For the text-containing cell, return its midpoint in (X, Y) coordinate format. 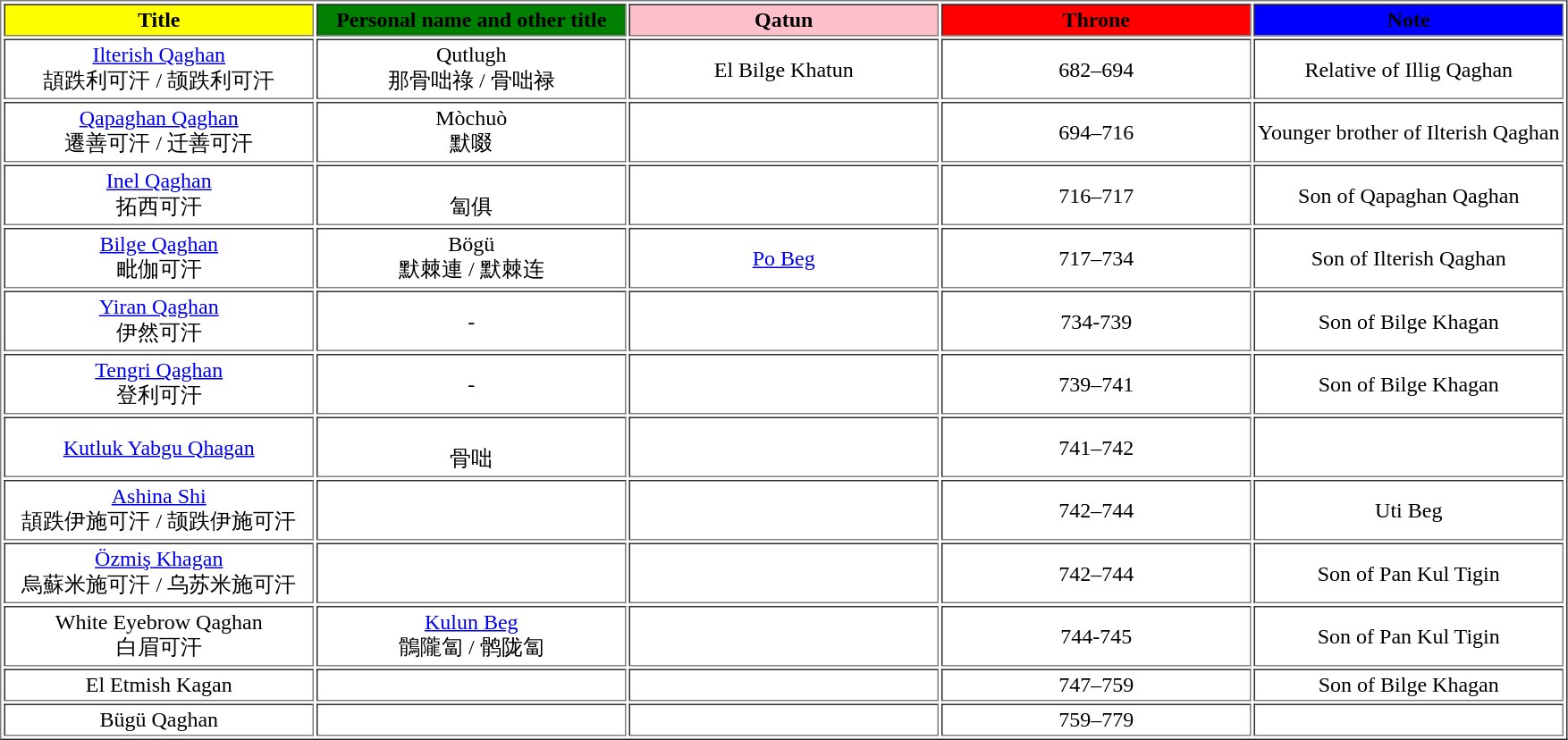
759–779 (1096, 720)
骨咄 (471, 447)
Ashina Shi頡跌伊施可汗 / 颉跌伊施可汗 (158, 510)
Relative of Illig Qaghan (1408, 70)
Bügü Qaghan (158, 720)
Qapaghan Qaghan遷善可汗 / 迁善可汗 (158, 132)
Uti Beg (1408, 510)
Tengri Qaghan登利可汗 (158, 384)
El Bilge Khatun (784, 70)
744-745 (1096, 636)
Qutlugh那骨咄祿 / 骨咄禄 (471, 70)
Po Beg (784, 258)
Bögü默棘連 / 默棘连 (471, 258)
匐俱 (471, 195)
Kulun Beg 鶻隴匐 / 鹘陇匐 (471, 636)
El Etmish Kagan (158, 685)
Bilge Qaghan毗伽可汗 (158, 258)
717–734 (1096, 258)
Özmiş Khagan烏蘇米施可汗 / 乌苏米施可汗 (158, 574)
Kutluk Yabgu Qhagan (158, 447)
682–694 (1096, 70)
Personal name and other title (471, 20)
Note (1408, 20)
Throne (1096, 20)
Son of Ilterish Qaghan (1408, 258)
Yiran Qaghan伊然可汗 (158, 322)
716–717 (1096, 195)
734-739 (1096, 322)
Inel Qaghan拓西可汗 (158, 195)
Ilterish Qaghan頡跌利可汗 / 颉跌利可汗 (158, 70)
741–742 (1096, 447)
747–759 (1096, 685)
694–716 (1096, 132)
Title (158, 20)
Qatun (784, 20)
Younger brother of Ilterish Qaghan (1408, 132)
739–741 (1096, 384)
Mòchuò默啜 (471, 132)
White Eyebrow Qaghan 白眉可汗 (158, 636)
Son of Qapaghan Qaghan (1408, 195)
